Find where the given text appears and provide that cell's center as (x, y) coordinate. 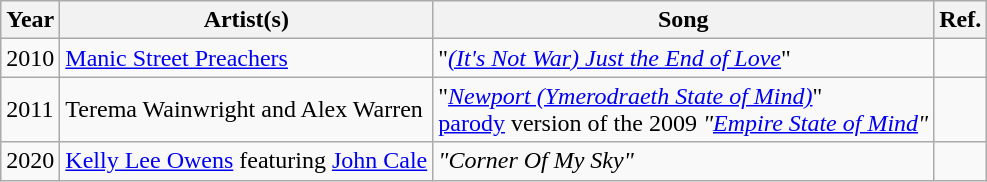
2010 (30, 58)
Song (684, 20)
Year (30, 20)
2011 (30, 110)
2020 (30, 161)
Artist(s) (246, 20)
Kelly Lee Owens featuring John Cale (246, 161)
"Corner Of My Sky" (684, 161)
"(It's Not War) Just the End of Love" (684, 58)
Terema Wainwright and Alex Warren (246, 110)
Manic Street Preachers (246, 58)
Ref. (960, 20)
"Newport (Ymerodraeth State of Mind)"parody version of the 2009 "Empire State of Mind" (684, 110)
